Locate the cell with the specified text and output its (x, y) center coordinate. 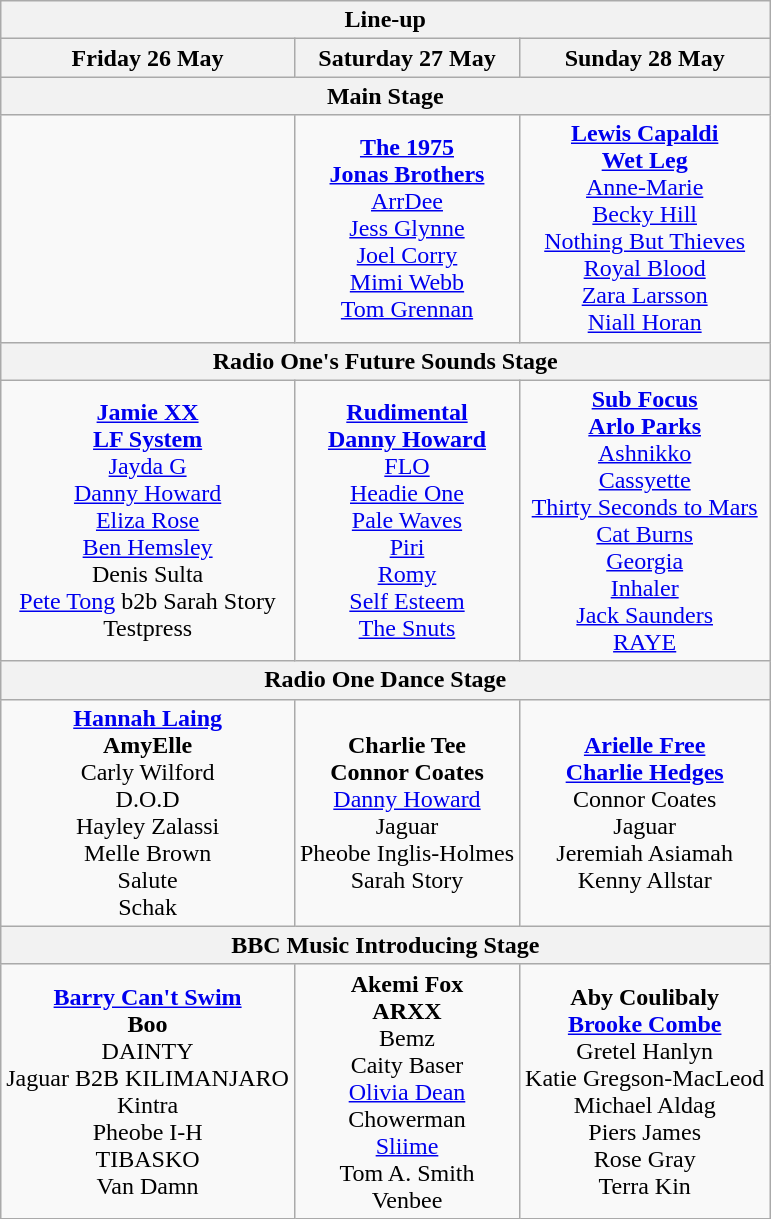
Radio One's Future Sounds Stage (386, 361)
Sunday 28 May (645, 58)
Main Stage (386, 96)
Friday 26 May (148, 58)
Charlie TeeConnor CoatesDanny HowardJaguarPheobe Inglis-HolmesSarah Story (406, 812)
Barry Can't SwimBooDAINTYJaguar B2B KILIMANJAROKintraPheobe I-HTIBASKOVan Damn (148, 1091)
Sub FocusArlo ParksAshnikkoCassyetteThirty Seconds to MarsCat BurnsGeorgiaInhalerJack SaundersRAYE (645, 520)
Akemi FoxARXXBemzCaity BaserOlivia DeanChowermanSliimeTom A. SmithVenbee (406, 1091)
Hannah LaingAmyElleCarly WilfordD.O.DHayley ZalassiMelle BrownSaluteSchak (148, 812)
Lewis CapaldiWet LegAnne-MarieBecky HillNothing But ThievesRoyal BloodZara LarssonNiall Horan (645, 228)
Arielle FreeCharlie HedgesConnor CoatesJaguarJeremiah AsiamahKenny Allstar (645, 812)
Aby CoulibalyBrooke CombeGretel HanlynKatie Gregson-MacLeodMichael AldagPiers JamesRose GrayTerra Kin (645, 1091)
Saturday 27 May (406, 58)
RudimentalDanny HowardFLOHeadie OnePale WavesPiriRomySelf EsteemThe Snuts (406, 520)
The 1975Jonas BrothersArrDeeJess GlynneJoel CorryMimi WebbTom Grennan (406, 228)
BBC Music Introducing Stage (386, 945)
Radio One Dance Stage (386, 680)
Line-up (386, 20)
Jamie XXLF SystemJayda GDanny HowardEliza RoseBen HemsleyDenis SultaPete Tong b2b Sarah StoryTestpress (148, 520)
